Scan for the cell matching the given text and deliver its [x, y] coordinate at center. 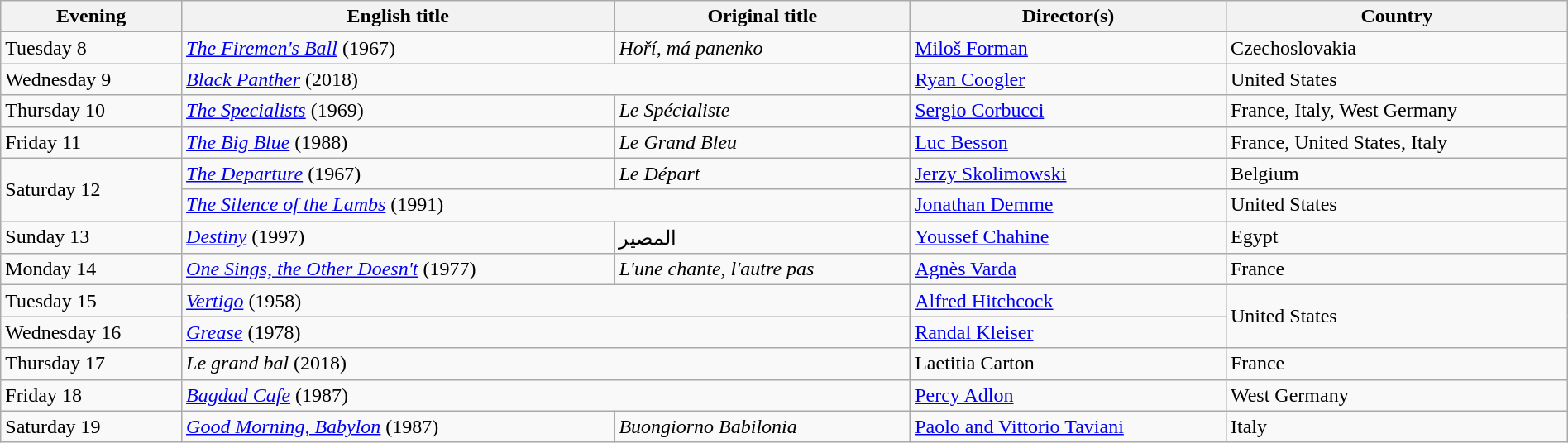
Country [1396, 17]
The Specialists (1969) [399, 111]
West Germany [1396, 395]
The Departure (1967) [399, 174]
Thursday 10 [91, 111]
Le grand bal (2018) [546, 364]
Czechoslovakia [1396, 48]
Le Grand Bleu [762, 142]
Belgium [1396, 174]
Buongiorno Babilonia [762, 426]
Wednesday 9 [91, 79]
Original title [762, 17]
Agnès Varda [1068, 269]
Saturday 19 [91, 426]
Tuesday 8 [91, 48]
Italy [1396, 426]
France, United States, Italy [1396, 142]
Miloš Forman [1068, 48]
Tuesday 15 [91, 301]
Youssef Chahine [1068, 237]
Luc Besson [1068, 142]
Alfred Hitchcock [1068, 301]
France, Italy, West Germany [1396, 111]
Hoří, má panenko [762, 48]
Randal Kleiser [1068, 332]
Le Départ [762, 174]
L'une chante, l'autre pas [762, 269]
Ryan Coogler [1068, 79]
Vertigo (1958) [546, 301]
Monday 14 [91, 269]
المصير [762, 237]
Percy Adlon [1068, 395]
Friday 18 [91, 395]
Jerzy Skolimowski [1068, 174]
One Sings, the Other Doesn't (1977) [399, 269]
Laetitia Carton [1068, 364]
Evening [91, 17]
Good Morning, Babylon (1987) [399, 426]
Sunday 13 [91, 237]
Destiny (1997) [399, 237]
Director(s) [1068, 17]
Saturday 12 [91, 189]
The Silence of the Lambs (1991) [546, 205]
Sergio Corbucci [1068, 111]
Le Spécialiste [762, 111]
Black Panther (2018) [546, 79]
Thursday 17 [91, 364]
The Big Blue (1988) [399, 142]
Bagdad Cafe (1987) [546, 395]
Wednesday 16 [91, 332]
English title [399, 17]
Grease (1978) [546, 332]
Jonathan Demme [1068, 205]
Egypt [1396, 237]
The Firemen's Ball (1967) [399, 48]
Friday 11 [91, 142]
Paolo and Vittorio Taviani [1068, 426]
